Return (x, y) of the center of cell containing provided text 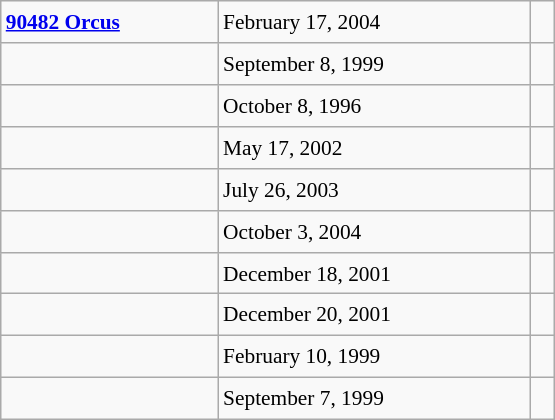
February 17, 2004 (374, 22)
October 3, 2004 (374, 231)
December 20, 2001 (374, 315)
December 18, 2001 (374, 273)
90482 Orcus (110, 22)
July 26, 2003 (374, 189)
October 8, 1996 (374, 106)
May 17, 2002 (374, 148)
September 7, 1999 (374, 399)
September 8, 1999 (374, 64)
February 10, 1999 (374, 357)
